Detect which cell encompasses the target text, then output its [x, y] center coordinate. 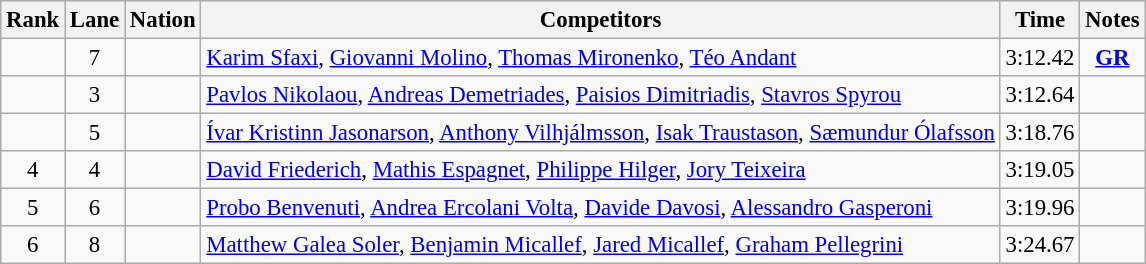
3:18.76 [1040, 133]
7 [95, 58]
8 [95, 245]
3:24.67 [1040, 245]
3:19.05 [1040, 170]
Rank [33, 20]
Competitors [600, 20]
Lane [95, 20]
3:19.96 [1040, 208]
GR [1112, 58]
Pavlos Nikolaou, Andreas Demetriades, Paisios Dimitriadis, Stavros Spyrou [600, 95]
Ívar Kristinn Jasonarson, Anthony Vilhjálmsson, Isak Traustason, Sæmundur Ólafsson [600, 133]
Nation [163, 20]
3:12.42 [1040, 58]
David Friederich, Mathis Espagnet, Philippe Hilger, Jory Teixeira [600, 170]
Notes [1112, 20]
3 [95, 95]
Matthew Galea Soler, Benjamin Micallef, Jared Micallef, Graham Pellegrini [600, 245]
3:12.64 [1040, 95]
Time [1040, 20]
Probo Benvenuti, Andrea Ercolani Volta, Davide Davosi, Alessandro Gasperoni [600, 208]
Karim Sfaxi, Giovanni Molino, Thomas Mironenko, Téo Andant [600, 58]
